Find where the given text appears and provide that cell's center as (X, Y) coordinate. 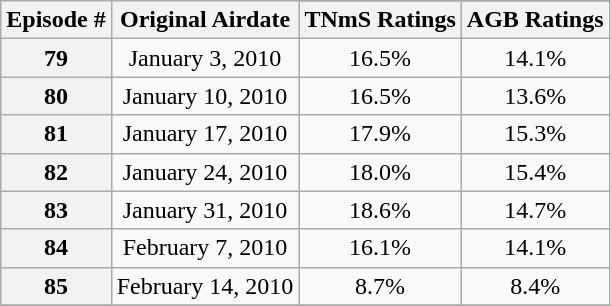
15.4% (535, 172)
Original Airdate (205, 20)
January 3, 2010 (205, 58)
18.0% (380, 172)
TNmS Ratings (380, 20)
8.7% (380, 286)
February 14, 2010 (205, 286)
81 (56, 134)
82 (56, 172)
14.7% (535, 210)
15.3% (535, 134)
13.6% (535, 96)
AGB Ratings (535, 20)
January 24, 2010 (205, 172)
Episode # (56, 20)
8.4% (535, 286)
January 31, 2010 (205, 210)
January 17, 2010 (205, 134)
17.9% (380, 134)
85 (56, 286)
79 (56, 58)
18.6% (380, 210)
January 10, 2010 (205, 96)
February 7, 2010 (205, 248)
80 (56, 96)
84 (56, 248)
16.1% (380, 248)
83 (56, 210)
